Identify which cell holds the provided text, then report its [x, y] central coordinate. 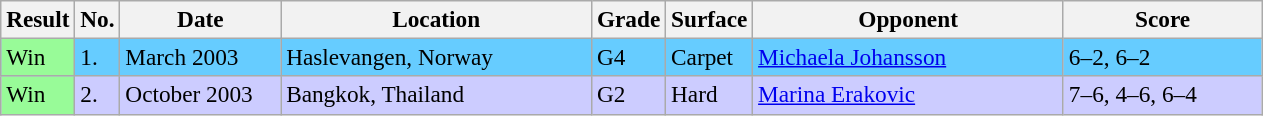
No. [98, 19]
Score [1162, 19]
Grade [629, 19]
Carpet [710, 57]
2. [98, 95]
Michaela Johansson [908, 57]
Marina Erakovic [908, 95]
March 2003 [200, 57]
7–6, 4–6, 6–4 [1162, 95]
G2 [629, 95]
Hard [710, 95]
Result [38, 19]
Bangkok, Thailand [436, 95]
Surface [710, 19]
G4 [629, 57]
1. [98, 57]
Date [200, 19]
Location [436, 19]
6–2, 6–2 [1162, 57]
Opponent [908, 19]
October 2003 [200, 95]
Haslevangen, Norway [436, 57]
